For the text-containing cell, return its midpoint in [X, Y] coordinate format. 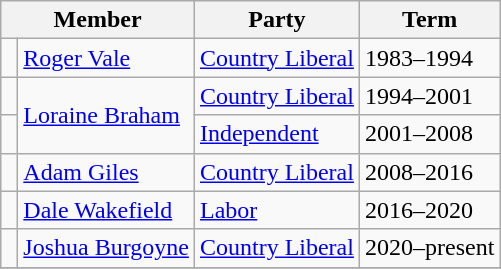
Adam Giles [106, 172]
Dale Wakefield [106, 210]
Member [98, 20]
Independent [276, 134]
Term [429, 20]
Party [276, 20]
2016–2020 [429, 210]
2001–2008 [429, 134]
1994–2001 [429, 96]
Roger Vale [106, 58]
2020–present [429, 248]
Labor [276, 210]
2008–2016 [429, 172]
Joshua Burgoyne [106, 248]
Loraine Braham [106, 115]
1983–1994 [429, 58]
